From the cell containing the given text, extract its center point as (x, y) coordinate. 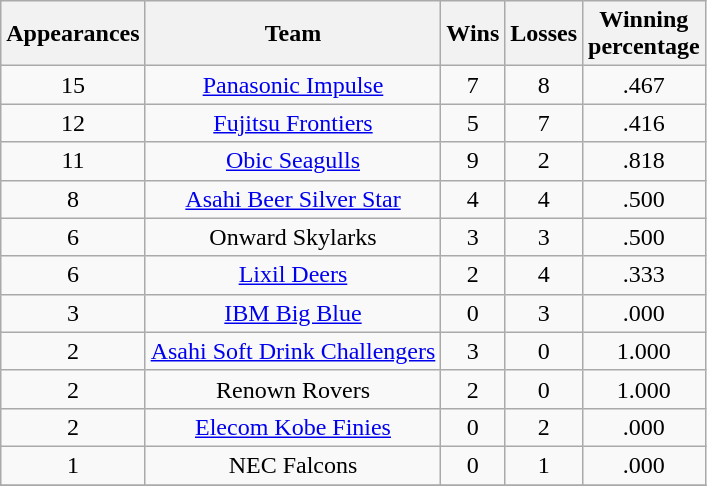
Losses (544, 34)
Appearances (73, 34)
Panasonic Impulse (293, 85)
.467 (644, 85)
9 (473, 161)
Winningpercentage (644, 34)
Fujitsu Frontiers (293, 123)
Onward Skylarks (293, 237)
.818 (644, 161)
Obic Seagulls (293, 161)
Renown Rovers (293, 389)
.333 (644, 275)
Elecom Kobe Finies (293, 427)
Wins (473, 34)
IBM Big Blue (293, 313)
Lixil Deers (293, 275)
12 (73, 123)
NEC Falcons (293, 465)
.416 (644, 123)
Asahi Beer Silver Star (293, 199)
15 (73, 85)
Team (293, 34)
Asahi Soft Drink Challengers (293, 351)
5 (473, 123)
11 (73, 161)
